For the text-containing cell, return its midpoint in [x, y] coordinate format. 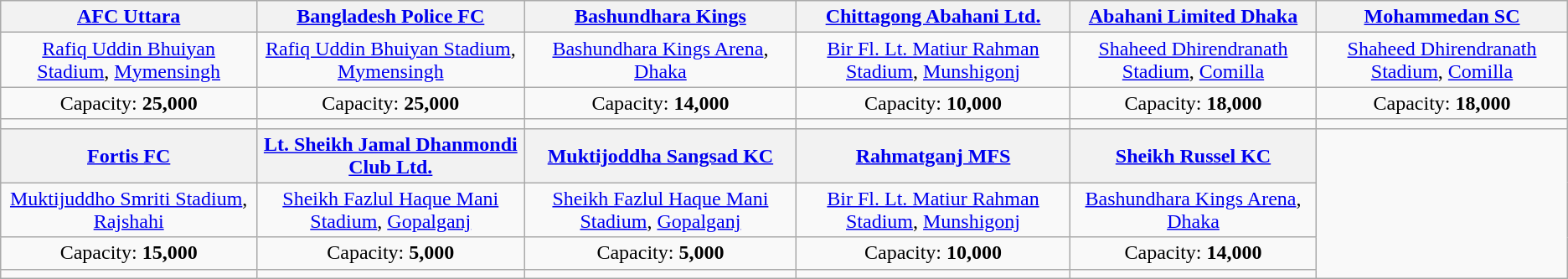
Sheikh Russel KC [1193, 156]
Capacity: 15,000 [129, 253]
Fortis FC [129, 156]
Lt. Sheikh Jamal Dhanmondi Club Ltd. [390, 156]
Abahani Limited Dhaka [1193, 17]
AFC Uttara [129, 17]
Bangladesh Police FC [390, 17]
Mohammedan SC [1442, 17]
Bashundhara Kings [660, 17]
Muktijoddha Sangsad KC [660, 156]
Rahmatganj MFS [933, 156]
Muktijuddho Smriti Stadium, Rajshahi [129, 209]
Chittagong Abahani Ltd. [933, 17]
